Extract the [x, y] coordinate from the center of the cell holding the provided text.  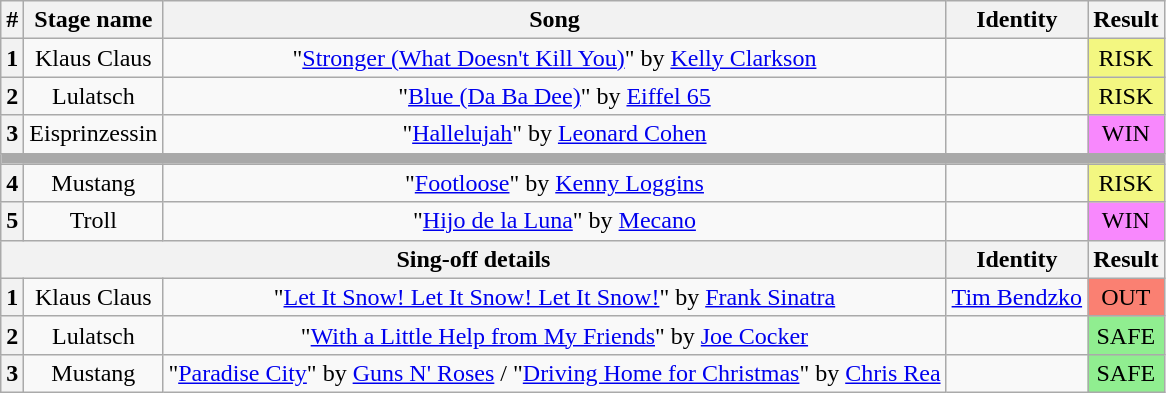
# [12, 20]
"Paradise City" by Guns N' Roses / "Driving Home for Christmas" by Chris Rea [554, 373]
OUT [1126, 297]
5 [12, 221]
"Blue (Da Ba Dee)" by Eiffel 65 [554, 96]
"Stronger (What Doesn't Kill You)" by Kelly Clarkson [554, 58]
"Let It Snow! Let It Snow! Let It Snow!" by Frank Sinatra [554, 297]
Sing-off details [474, 259]
"Hallelujah" by Leonard Cohen [554, 134]
"With a Little Help from My Friends" by Joe Cocker [554, 335]
Stage name [94, 20]
Song [554, 20]
Tim Bendzko [1017, 297]
"Footloose" by Kenny Loggins [554, 183]
"Hijo de la Luna" by Mecano [554, 221]
4 [12, 183]
Troll [94, 221]
Eisprinzessin [94, 134]
